Find where the given text appears and provide that cell's center as (x, y) coordinate. 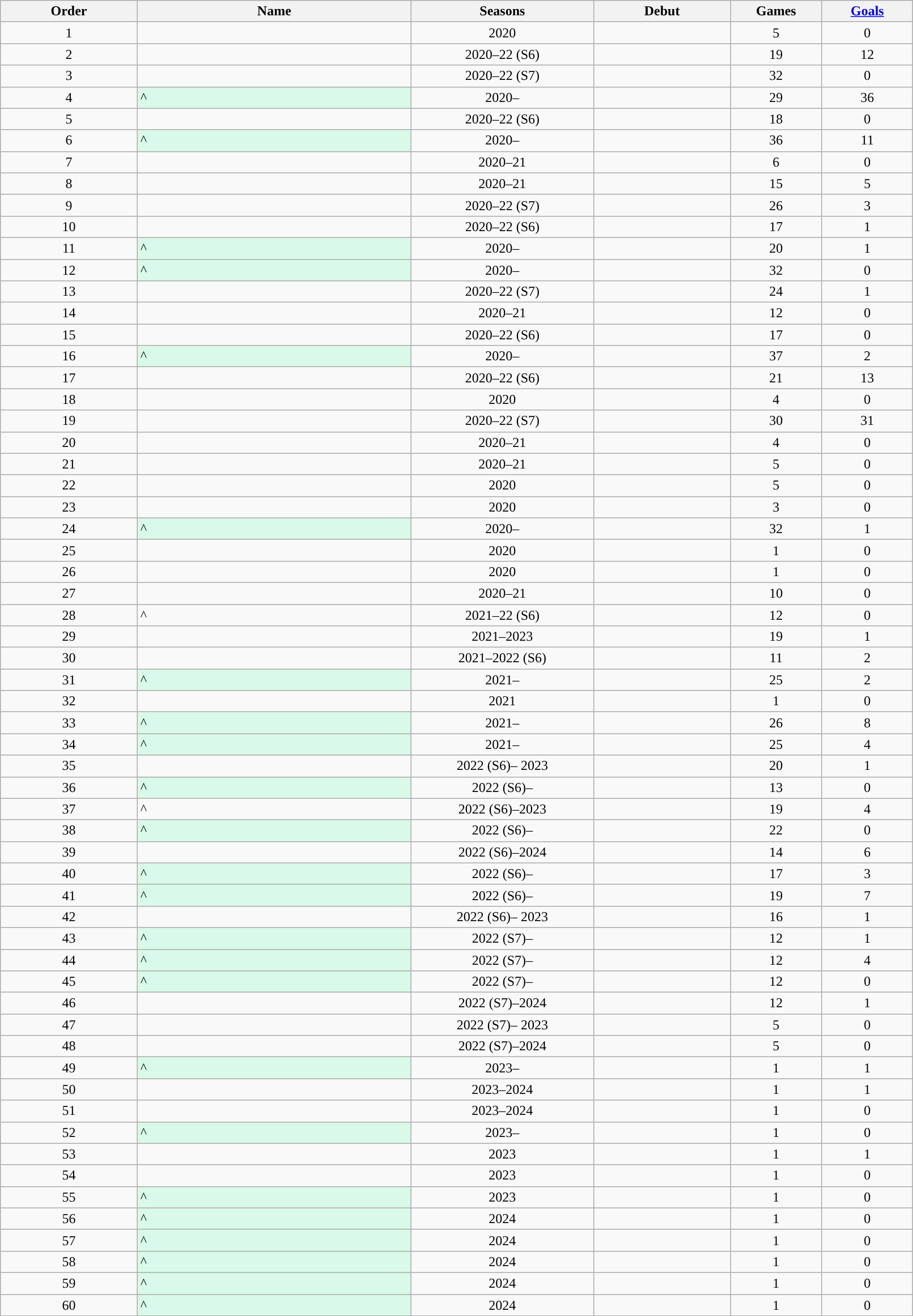
2021–22 (S6) (502, 615)
42 (69, 917)
60 (69, 1305)
45 (69, 982)
55 (69, 1197)
2021 (502, 701)
40 (69, 874)
47 (69, 1025)
49 (69, 1068)
44 (69, 960)
Goals (867, 11)
2021–2023 (502, 637)
48 (69, 1046)
2022 (S6)–2024 (502, 852)
54 (69, 1176)
57 (69, 1240)
39 (69, 852)
Seasons (502, 11)
34 (69, 744)
9 (69, 205)
41 (69, 895)
27 (69, 593)
2022 (S6)–2023 (502, 809)
50 (69, 1089)
Name (274, 11)
35 (69, 766)
51 (69, 1111)
43 (69, 938)
38 (69, 831)
58 (69, 1262)
56 (69, 1219)
53 (69, 1154)
2021–2022 (S6) (502, 658)
46 (69, 1003)
Games (776, 11)
59 (69, 1283)
33 (69, 723)
28 (69, 615)
Debut (662, 11)
52 (69, 1132)
Order (69, 11)
23 (69, 507)
2022 (S7)– 2023 (502, 1025)
